Extract the [X, Y] coordinate from the center of the cell holding the provided text.  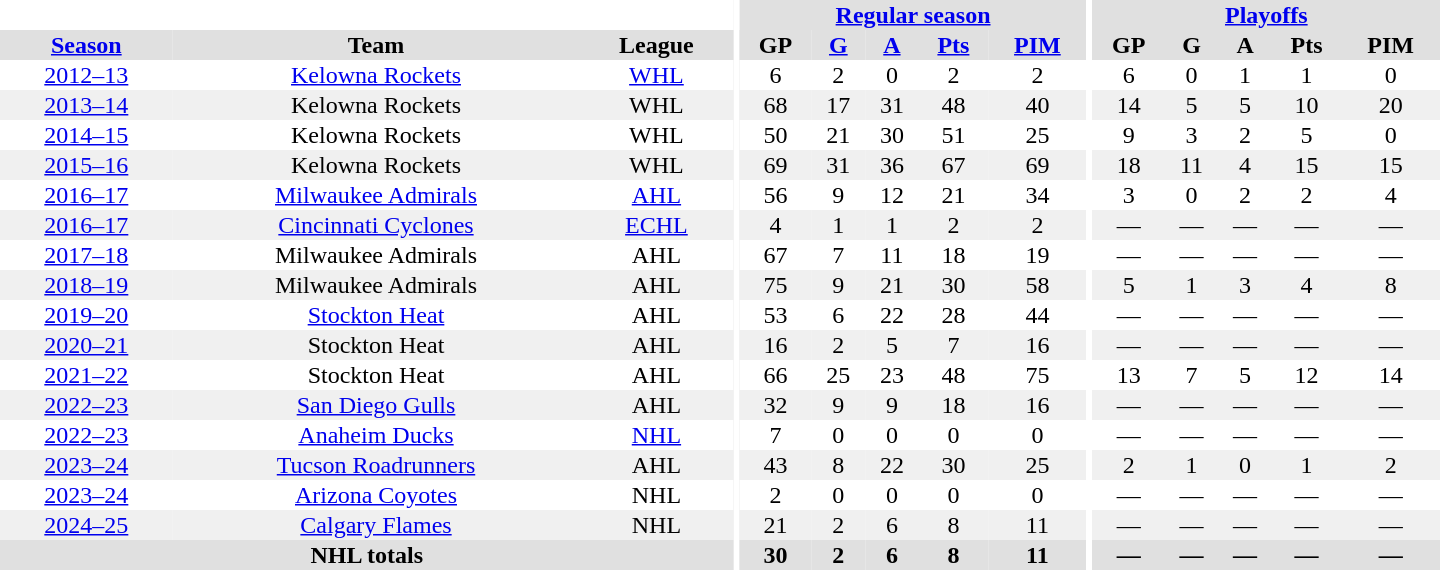
Playoffs [1266, 15]
Cincinnati Cyclones [376, 225]
Season [86, 45]
ECHL [656, 225]
NHL totals [367, 555]
28 [954, 315]
2013–14 [86, 105]
Tucson Roadrunners [376, 465]
2021–22 [86, 375]
San Diego Gulls [376, 405]
10 [1306, 105]
2019–20 [86, 315]
68 [775, 105]
50 [775, 135]
Arizona Coyotes [376, 495]
32 [775, 405]
34 [1038, 195]
66 [775, 375]
Calgary Flames [376, 525]
2017–18 [86, 255]
43 [775, 465]
44 [1038, 315]
League [656, 45]
40 [1038, 105]
2018–19 [86, 285]
58 [1038, 285]
13 [1129, 375]
20 [1390, 105]
2012–13 [86, 75]
19 [1038, 255]
51 [954, 135]
Team [376, 45]
2014–15 [86, 135]
17 [839, 105]
56 [775, 195]
23 [892, 375]
Regular season [912, 15]
2015–16 [86, 165]
Anaheim Ducks [376, 435]
2020–21 [86, 345]
53 [775, 315]
36 [892, 165]
2024–25 [86, 525]
